For the text-containing cell, return its midpoint in [X, Y] coordinate format. 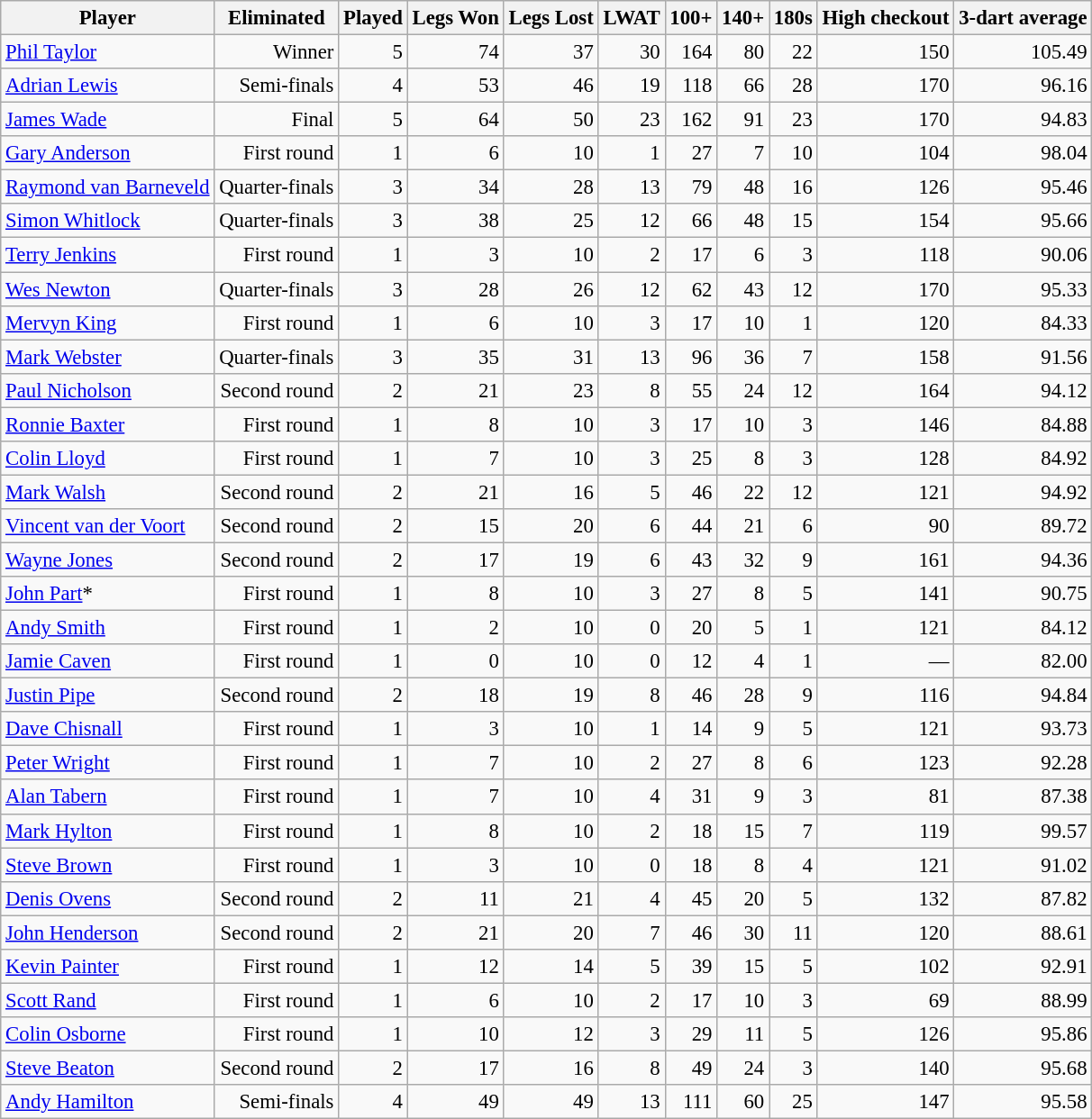
LWAT [632, 18]
146 [886, 424]
92.91 [1024, 967]
32 [743, 559]
James Wade [108, 120]
84.12 [1024, 628]
104 [886, 153]
95.46 [1024, 187]
62 [691, 289]
91.02 [1024, 865]
53 [456, 86]
141 [886, 594]
60 [743, 1102]
111 [691, 1102]
82.00 [1024, 661]
91 [743, 120]
Andy Smith [108, 628]
140+ [743, 18]
Raymond van Barneveld [108, 187]
98.04 [1024, 153]
93.73 [1024, 729]
161 [886, 559]
29 [691, 1034]
Ronnie Baxter [108, 424]
95.86 [1024, 1034]
90.75 [1024, 594]
38 [456, 221]
39 [691, 967]
Colin Osborne [108, 1034]
Scott Rand [108, 1000]
Wayne Jones [108, 559]
Mark Walsh [108, 492]
95.68 [1024, 1068]
34 [456, 187]
162 [691, 120]
90 [886, 526]
Player [108, 18]
79 [691, 187]
80 [743, 52]
55 [691, 390]
64 [456, 120]
Denis Ovens [108, 898]
High checkout [886, 18]
3-dart average [1024, 18]
Mark Webster [108, 357]
95.58 [1024, 1102]
Gary Anderson [108, 153]
26 [551, 289]
45 [691, 898]
Jamie Caven [108, 661]
88.61 [1024, 932]
44 [691, 526]
Final [277, 120]
95.66 [1024, 221]
90.06 [1024, 255]
87.38 [1024, 797]
50 [551, 120]
105.49 [1024, 52]
John Part* [108, 594]
Terry Jenkins [108, 255]
Paul Nicholson [108, 390]
Vincent van der Voort [108, 526]
119 [886, 831]
102 [886, 967]
94.83 [1024, 120]
Kevin Painter [108, 967]
Wes Newton [108, 289]
Steve Beaton [108, 1068]
Eliminated [277, 18]
John Henderson [108, 932]
140 [886, 1068]
116 [886, 696]
74 [456, 52]
Played [373, 18]
Adrian Lewis [108, 86]
95.33 [1024, 289]
84.88 [1024, 424]
Alan Tabern [108, 797]
Mark Hylton [108, 831]
94.36 [1024, 559]
96 [691, 357]
Simon Whitlock [108, 221]
Justin Pipe [108, 696]
150 [886, 52]
94.92 [1024, 492]
87.82 [1024, 898]
Steve Brown [108, 865]
Phil Taylor [108, 52]
91.56 [1024, 357]
123 [886, 763]
36 [743, 357]
Dave Chisnall [108, 729]
Legs Lost [551, 18]
Peter Wright [108, 763]
94.12 [1024, 390]
Winner [277, 52]
132 [886, 898]
180s [794, 18]
89.72 [1024, 526]
— [886, 661]
81 [886, 797]
92.28 [1024, 763]
147 [886, 1102]
37 [551, 52]
69 [886, 1000]
35 [456, 357]
Legs Won [456, 18]
94.84 [1024, 696]
128 [886, 459]
84.92 [1024, 459]
84.33 [1024, 323]
88.99 [1024, 1000]
99.57 [1024, 831]
154 [886, 221]
Mervyn King [108, 323]
Andy Hamilton [108, 1102]
Colin Lloyd [108, 459]
158 [886, 357]
100+ [691, 18]
96.16 [1024, 86]
